Determine the (x, y) coordinate at the center of the cell enclosing the given text.  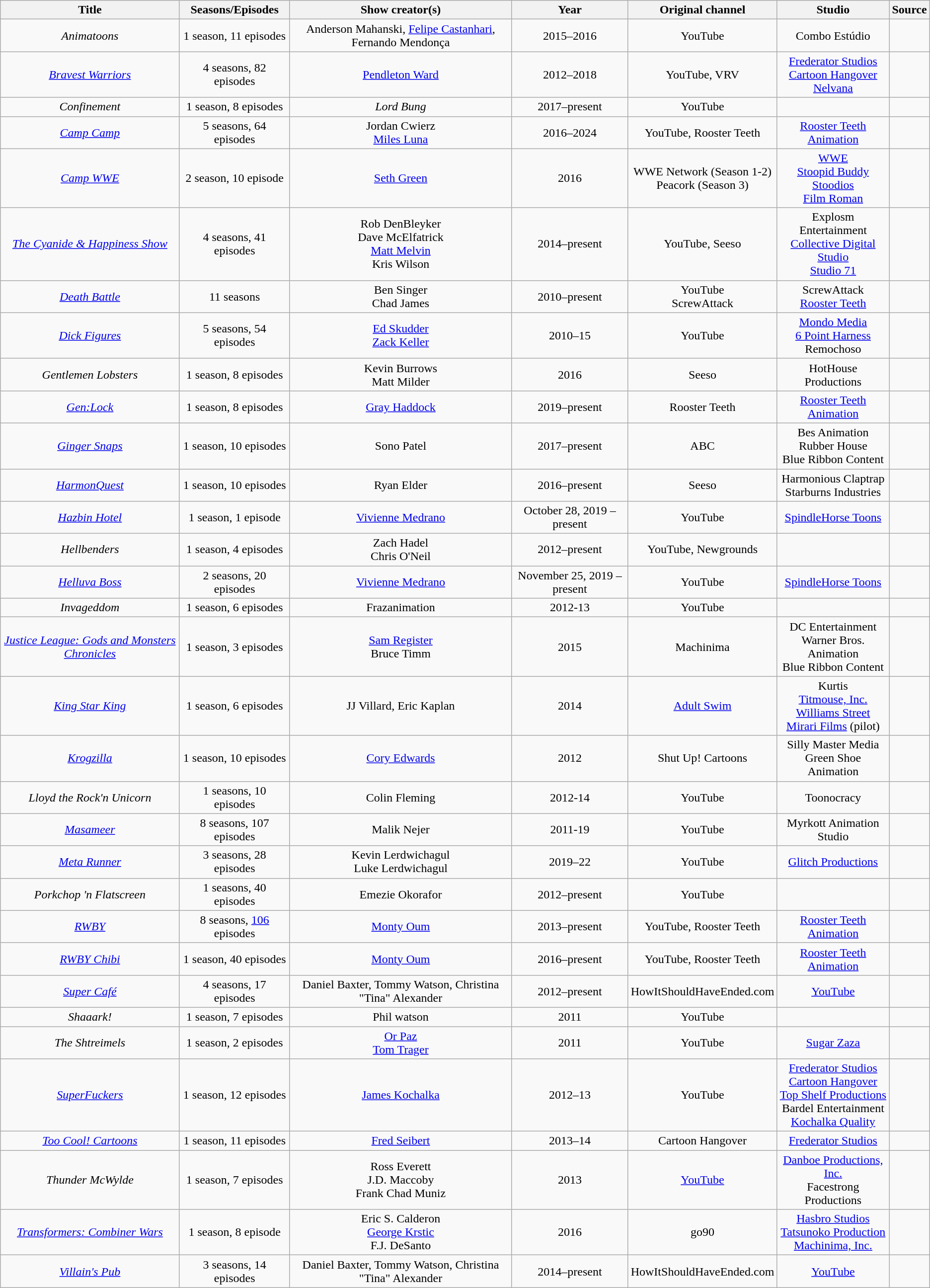
Kevin LerdwichagulLuke Lerdwichagul (400, 862)
Invageddom (90, 608)
YouTube ScrewAttack (702, 296)
1 season, 12 episodes (234, 1095)
RWBY (90, 926)
WWEStoopid Buddy StoodiosFilm Roman (833, 178)
ScrewAttack Rooster Teeth (833, 296)
YouTube, Seeso (702, 244)
Seasons/Episodes (234, 10)
Sam Register Bruce Timm (400, 647)
Helluva Boss (90, 582)
Villain's Pub (90, 1271)
Year (570, 10)
WWE Network (Season 1-2)Peacork (Season 3) (702, 178)
Colin Fleming (400, 797)
2012–2018 (570, 75)
Bes AnimationRubber HouseBlue Ribbon Content (833, 446)
1 season, 1 episode (234, 518)
2014 (570, 706)
Ed Skudder Zack Keller (400, 335)
2015–2016 (570, 36)
Krogzilla (90, 758)
Lord Bung (400, 107)
KurtisTitmouse, Inc.Williams StreetMirari Films (pilot) (833, 706)
Hazbin Hotel (90, 518)
HarmonQuest (90, 485)
October 28, 2019 – present (570, 518)
Silly Master MediaGreen Shoe Animation (833, 758)
Ross Everett J.D. Maccoby Frank Chad Muniz (400, 1180)
The Cyanide & Happiness Show (90, 244)
4 seasons, 17 episodes (234, 991)
Super Café (90, 991)
King Star King (90, 706)
3 seasons, 14 episodes (234, 1271)
Title (90, 10)
Camp Camp (90, 132)
Cory Edwards (400, 758)
2019–22 (570, 862)
2015 (570, 647)
Shaaark! (90, 1017)
Danboe Productions, Inc.Facestrong Productions (833, 1180)
2010–15 (570, 335)
2013–14 (570, 1141)
2 season, 10 episode (234, 178)
HotHouse Productions (833, 375)
5 seasons, 64 episodes (234, 132)
2019–present (570, 406)
Myrkott Animation Studio (833, 830)
Fred Seibert (400, 1141)
Ben Singer Chad James (400, 296)
Sono Patel (400, 446)
Justice League: Gods and Monsters Chronicles (90, 647)
1 season, 40 episodes (234, 959)
Combo Estúdio (833, 36)
Sugar Zaza (833, 1043)
Kevin BurrowsMatt Milder (400, 375)
Malik Nejer (400, 830)
Animatoons (90, 36)
4 seasons, 82 episodes (234, 75)
Explosm EntertainmentCollective Digital StudioStudio 71 (833, 244)
Confinement (90, 107)
Source (909, 10)
Porkchop 'n Flatscreen (90, 894)
2 seasons, 20 episodes (234, 582)
go90 (702, 1232)
Frederator StudiosCartoon HangoverTop Shelf ProductionsBardel EntertainmentKochalka Quality (833, 1095)
YouTube, Newgrounds (702, 550)
Emezie Okorafor (400, 894)
Frazanimation (400, 608)
2012 (570, 758)
Cartoon Hangover (702, 1141)
Glitch Productions (833, 862)
1 season, 8 episode (234, 1232)
Toonocracy (833, 797)
2012–13 (570, 1095)
Original channel (702, 10)
Zach Hadel Chris O'Neil (400, 550)
Pendleton Ward (400, 75)
Ginger Snaps (90, 446)
Eric S. Calderon George Krstic F.J. DeSanto (400, 1232)
RWBY Chibi (90, 959)
Death Battle (90, 296)
Rooster Teeth (702, 406)
Bravest Warriors (90, 75)
YouTube, VRV (702, 75)
2011-19 (570, 830)
Dick Figures (90, 335)
Mondo Media6 Point HarnessRemochoso (833, 335)
Hellbenders (90, 550)
Too Cool! Cartoons (90, 1141)
November 25, 2019 – present (570, 582)
DC EntertainmentWarner Bros. AnimationBlue Ribbon Content (833, 647)
Machinima (702, 647)
Thunder McWylde (90, 1180)
11 seasons (234, 296)
Adult Swim (702, 706)
JJ Villard, Eric Kaplan (400, 706)
ABC (702, 446)
2016–2024 (570, 132)
Jordan Cwierz Miles Luna (400, 132)
Show creator(s) (400, 10)
1 seasons, 40 episodes (234, 894)
Transformers: Combiner Wars (90, 1232)
2013 (570, 1180)
SuperFuckers (90, 1095)
Phil watson (400, 1017)
Or Paz Tom Trager (400, 1043)
Hasbro StudiosTatsunoko ProductionMachinima, Inc. (833, 1232)
Ryan Elder (400, 485)
1 season, 2 episodes (234, 1043)
5 seasons, 54 episodes (234, 335)
Gray Haddock (400, 406)
Meta Runner (90, 862)
3 seasons, 28 episodes (234, 862)
The Shtreimels (90, 1043)
1 season, 4 episodes (234, 550)
2012-13 (570, 608)
Rob DenBleyker Dave McElfatrick Matt Melvin Kris Wilson (400, 244)
2013–present (570, 926)
Anderson Mahanski, Felipe Castanhari, Fernando Mendonça (400, 36)
Harmonious ClaptrapStarburns Industries (833, 485)
Frederator StudiosCartoon HangoverNelvana (833, 75)
Camp WWE (90, 178)
Gen:Lock (90, 406)
1 season, 3 episodes (234, 647)
8 seasons, 107 episodes (234, 830)
Seth Green (400, 178)
Gentlemen Lobsters (90, 375)
Masameer (90, 830)
Shut Up! Cartoons (702, 758)
James Kochalka (400, 1095)
2010–present (570, 296)
4 seasons, 41 episodes (234, 244)
2012-14 (570, 797)
8 seasons, 106 episodes (234, 926)
Frederator Studios (833, 1141)
Studio (833, 10)
Lloyd the Rock'n Unicorn (90, 797)
1 seasons, 10 episodes (234, 797)
